Locate the cell with the specified text and output its [X, Y] center coordinate. 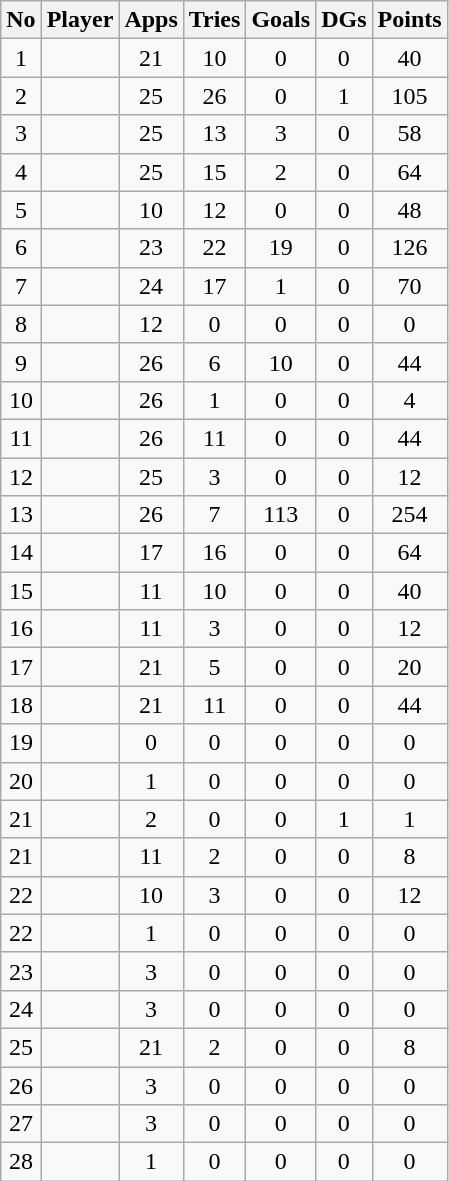
48 [410, 210]
18 [21, 705]
126 [410, 248]
70 [410, 286]
254 [410, 515]
DGs [344, 20]
105 [410, 96]
Tries [214, 20]
27 [21, 1124]
9 [21, 362]
Player [80, 20]
Points [410, 20]
28 [21, 1162]
Goals [281, 20]
14 [21, 553]
113 [281, 515]
No [21, 20]
58 [410, 134]
Apps [151, 20]
